Return the [x, y] coordinate for the center point of the cell that contains the specified text.  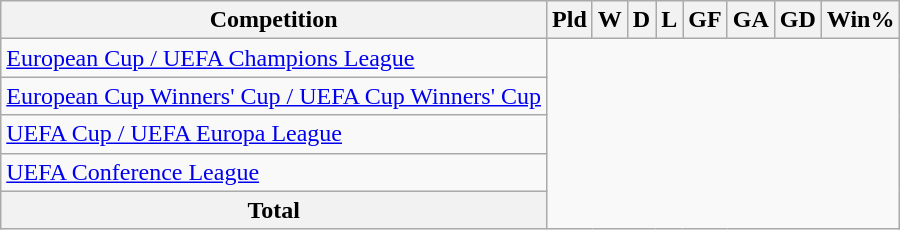
European Cup / UEFA Champions League [274, 58]
Total [274, 210]
UEFA Conference League [274, 172]
GA [750, 20]
GF [705, 20]
GD [798, 20]
Win% [860, 20]
D [641, 20]
UEFA Cup / UEFA Europa League [274, 134]
Pld [570, 20]
European Cup Winners' Cup / UEFA Cup Winners' Cup [274, 96]
W [610, 20]
L [670, 20]
Competition [274, 20]
